Determine the [X, Y] coordinate at the center of the cell enclosing the given text.  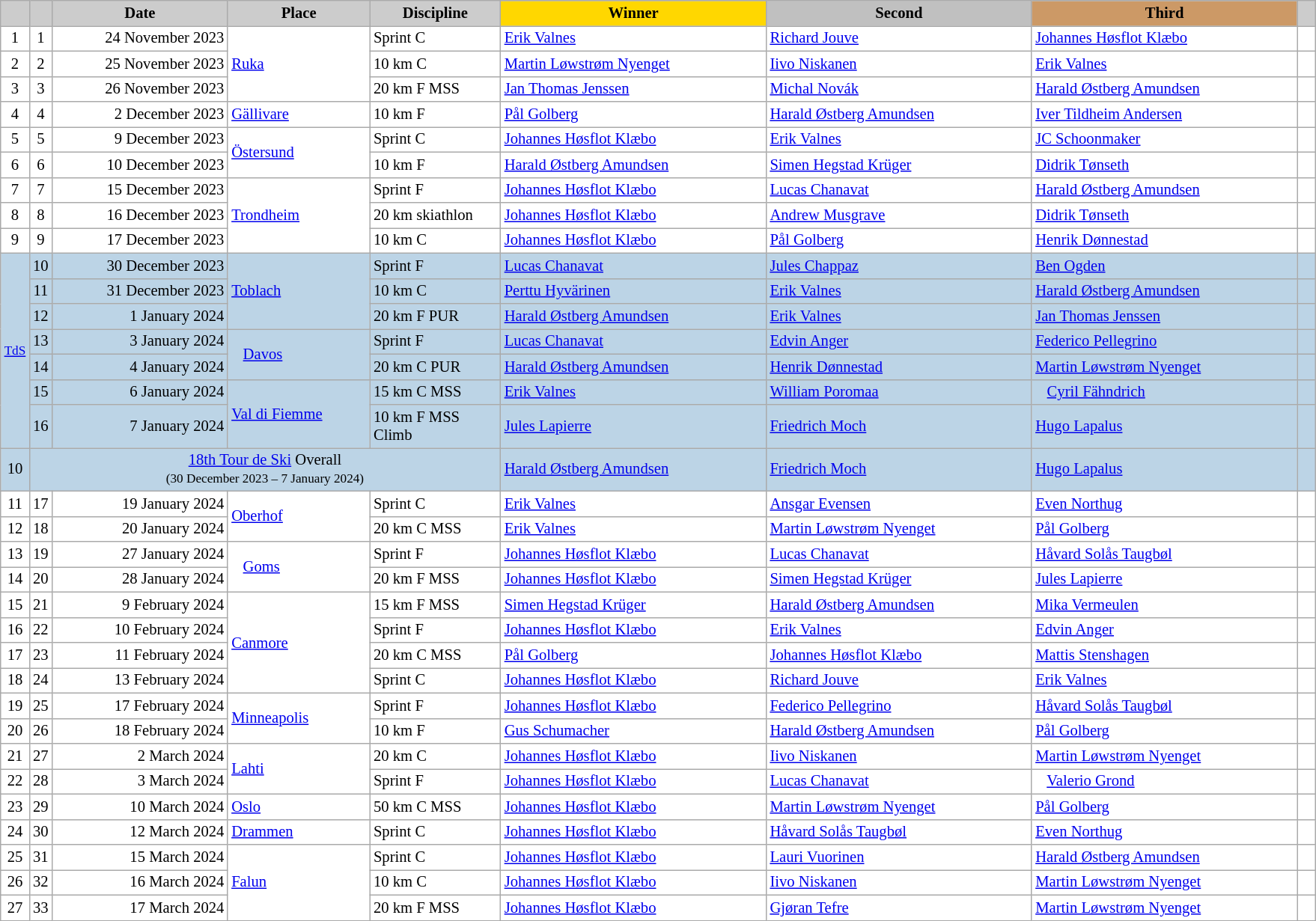
19 January 2024 [141, 504]
15 March 2024 [141, 857]
Drammen [299, 832]
27 January 2024 [141, 554]
18th Tour de Ski Overall(30 December 2023 – 7 January 2024) [265, 469]
29 [40, 807]
9 December 2023 [141, 139]
16 March 2024 [141, 882]
26 November 2023 [141, 89]
10 km F MSS Climb [436, 426]
Michal Novák [900, 89]
16 December 2023 [141, 215]
10 February 2024 [141, 630]
Gjøran Tefre [900, 908]
JC Schoonmaker [1165, 139]
Canmore [299, 642]
Goms [299, 567]
William Poromaa [900, 392]
Cyril Fähndrich [1165, 392]
3 March 2024 [141, 781]
Lahti [299, 769]
20 km C [436, 756]
20 km C PUR [436, 367]
Oberhof [299, 516]
15 December 2023 [141, 190]
Mika Vermeulen [1165, 605]
Gällivare [299, 114]
Andrew Musgrave [900, 215]
11 February 2024 [141, 655]
30 December 2023 [141, 266]
Val di Fiemme [299, 414]
17 March 2024 [141, 908]
33 [40, 908]
32 [40, 882]
Davos [299, 354]
31 [40, 857]
Ansgar Evensen [900, 504]
Perttu Hyvärinen [633, 291]
Iver Tildheim Andersen [1165, 114]
12 March 2024 [141, 832]
15 km F MSS [436, 605]
2 March 2024 [141, 756]
10 March 2024 [141, 807]
Ruka [299, 63]
30 [40, 832]
Third [1165, 13]
Oslo [299, 807]
18 February 2024 [141, 731]
Date [141, 13]
13 February 2024 [141, 680]
6 January 2024 [141, 392]
17 December 2023 [141, 240]
28 January 2024 [141, 579]
17 February 2024 [141, 706]
15 km C MSS [436, 392]
4 January 2024 [141, 367]
28 [40, 781]
TdS [15, 350]
Trondheim [299, 215]
7 January 2024 [141, 426]
Place [299, 13]
31 December 2023 [141, 291]
Gus Schumacher [633, 731]
Lauri Vuorinen [900, 857]
50 km C MSS [436, 807]
20 January 2024 [141, 529]
20 km skiathlon [436, 215]
20 km F PUR [436, 316]
25 November 2023 [141, 64]
Falun [299, 881]
Second [900, 13]
Winner [633, 13]
Valerio Grond [1165, 781]
Ben Ogden [1165, 266]
Östersund [299, 152]
Jules Chappaz [900, 266]
3 January 2024 [141, 341]
2 December 2023 [141, 114]
24 November 2023 [141, 38]
Minneapolis [299, 718]
Mattis Stenshagen [1165, 655]
10 December 2023 [141, 165]
1 January 2024 [141, 316]
Discipline [436, 13]
Toblach [299, 290]
9 February 2024 [141, 605]
